For the text-containing cell, return its midpoint in [x, y] coordinate format. 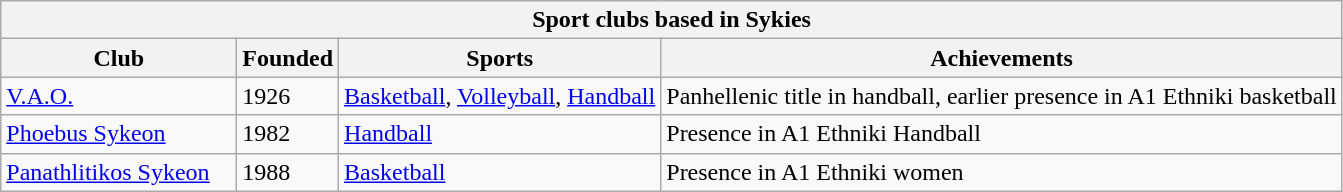
1982 [288, 134]
Panhellenic title in handball, earlier presence in A1 Ethniki basketball [1002, 96]
Club [119, 58]
Sport clubs based in Sykies [672, 20]
Basketball [500, 172]
Handball [500, 134]
Sports [500, 58]
Presence in A1 Ethniki women [1002, 172]
1926 [288, 96]
Basketball, Volleyball, Handball [500, 96]
Presence in A1 Ethniki Handball [1002, 134]
Founded [288, 58]
Panathlitikos Sykeon [119, 172]
1988 [288, 172]
Phoebus Sykeon [119, 134]
Achievements [1002, 58]
V.A.O. [119, 96]
